Capture the cell that displays the provided text and extract its [X, Y] central coordinate. 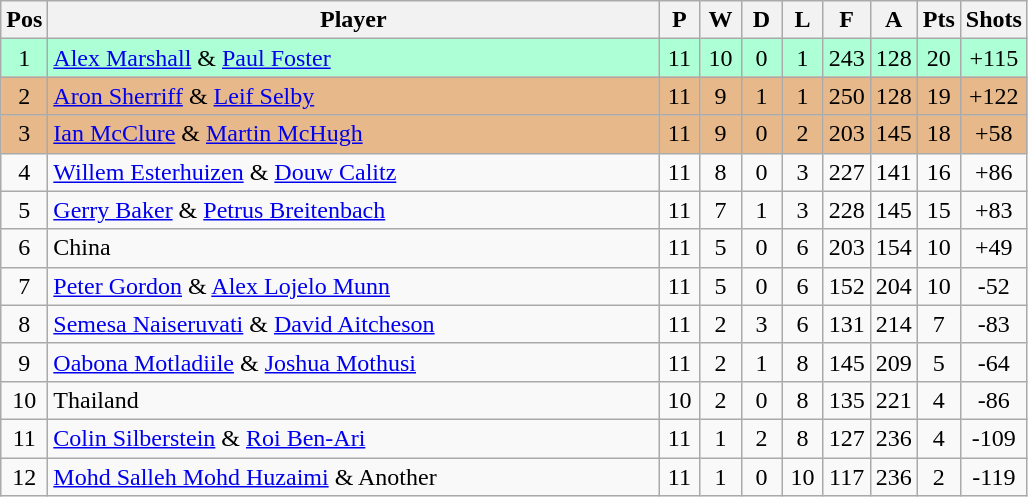
18 [938, 134]
Mohd Salleh Mohd Huzaimi & Another [354, 477]
141 [894, 172]
+86 [994, 172]
-86 [994, 400]
L [802, 20]
+58 [994, 134]
Shots [994, 20]
15 [938, 210]
131 [846, 324]
Pts [938, 20]
154 [894, 248]
Ian McClure & Martin McHugh [354, 134]
228 [846, 210]
+83 [994, 210]
Oabona Motladiile & Joshua Mothusi [354, 362]
A [894, 20]
P [680, 20]
Alex Marshall & Paul Foster [354, 58]
+122 [994, 96]
Thailand [354, 400]
Pos [24, 20]
+115 [994, 58]
19 [938, 96]
209 [894, 362]
-109 [994, 438]
227 [846, 172]
214 [894, 324]
Gerry Baker & Petrus Breitenbach [354, 210]
221 [894, 400]
127 [846, 438]
117 [846, 477]
Semesa Naiseruvati & David Aitcheson [354, 324]
12 [24, 477]
+49 [994, 248]
-64 [994, 362]
D [762, 20]
-52 [994, 286]
Colin Silberstein & Roi Ben-Ari [354, 438]
204 [894, 286]
Willem Esterhuizen & Douw Calitz [354, 172]
Aron Sherriff & Leif Selby [354, 96]
W [720, 20]
F [846, 20]
243 [846, 58]
Peter Gordon & Alex Lojelo Munn [354, 286]
Player [354, 20]
250 [846, 96]
16 [938, 172]
China [354, 248]
-119 [994, 477]
152 [846, 286]
135 [846, 400]
20 [938, 58]
-83 [994, 324]
